Search for the cell housing the specified text and yield its (x, y) center coordinate. 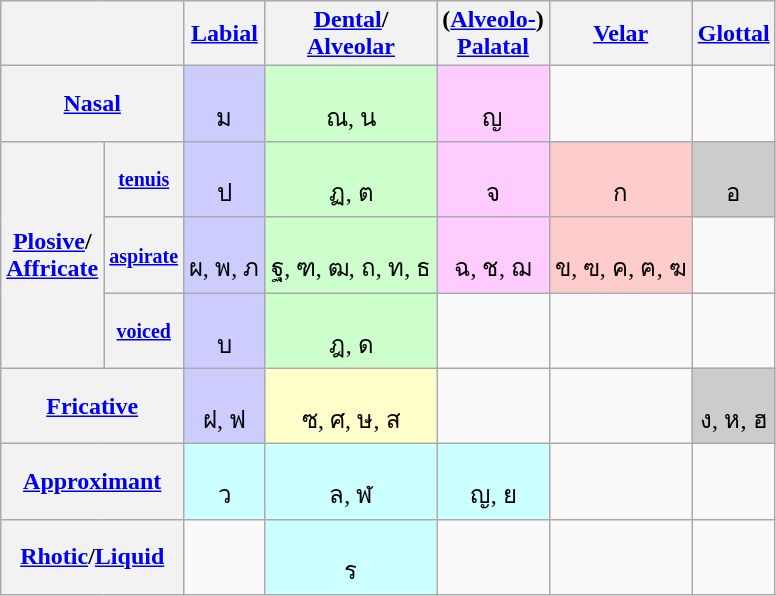
ร (351, 557)
Glottal (734, 34)
ฐ, ฑ, ฒ, ถ, ท, ธ (351, 255)
อ (734, 179)
จ (493, 179)
Plosive/Affricate (52, 254)
ซ, ศ, ษ, ส (351, 406)
Dental/ Alveolar (351, 34)
Fricative (92, 406)
tenuis (144, 179)
Velar (620, 34)
ฎ, ด (351, 330)
ง, ห, ฮ (734, 406)
voiced (144, 330)
ก (620, 179)
Rhotic/Liquid (92, 557)
(Alveolo-) Palatal (493, 34)
ข, ฃ, ค, ฅ, ฆ (620, 255)
Approximant (92, 482)
ล, ฬ (351, 482)
ญ, ย (493, 482)
ฏ, ต (351, 179)
Nasal (92, 104)
ม (225, 104)
ผ, พ, ภ (225, 255)
ฝ, ฟ (225, 406)
Labial (225, 34)
ณ, น (351, 104)
ฉ, ช, ฌ (493, 255)
aspirate (144, 255)
ป (225, 179)
ว (225, 482)
บ (225, 330)
ญ (493, 104)
